Determine the [x, y] coordinate at the center of the cell enclosing the given text.  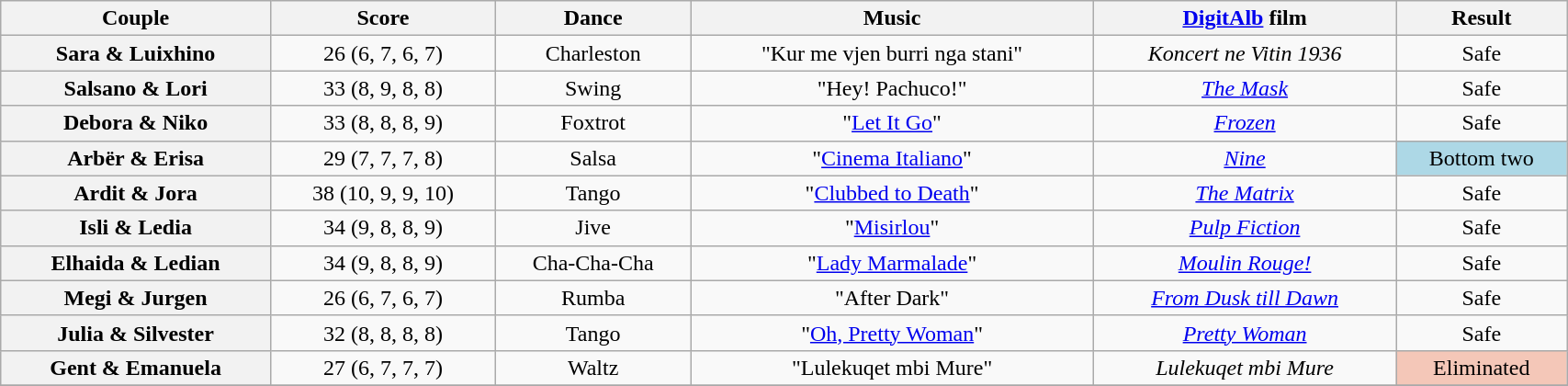
From Dusk till Dawn [1245, 298]
Pulp Fiction [1245, 228]
Jive [592, 228]
Sara & Luixhino [136, 53]
Debora & Niko [136, 123]
Julia & Silvester [136, 333]
32 (8, 8, 8, 8) [382, 333]
Foxtrot [592, 123]
Swing [592, 88]
29 (7, 7, 7, 8) [382, 158]
Result [1482, 18]
Pretty Woman [1245, 333]
Koncert ne Vitin 1936 [1245, 53]
Dance [592, 18]
"Clubbed to Death" [892, 193]
Score [382, 18]
33 (8, 8, 8, 9) [382, 123]
"Oh, Pretty Woman" [892, 333]
Moulin Rouge! [1245, 263]
The Mask [1245, 88]
"Misirlou" [892, 228]
27 (6, 7, 7, 7) [382, 368]
Elhaida & Ledian [136, 263]
Ardit & Jora [136, 193]
38 (10, 9, 9, 10) [382, 193]
"Hey! Pachuco!" [892, 88]
Megi & Jurgen [136, 298]
33 (8, 9, 8, 8) [382, 88]
Frozen [1245, 123]
DigitAlb film [1245, 18]
Nine [1245, 158]
"Lulekuqet mbi Mure" [892, 368]
Salsano & Lori [136, 88]
Lulekuqet mbi Mure [1245, 368]
Cha-Cha-Cha [592, 263]
Salsa [592, 158]
"Cinema Italiano" [892, 158]
"Let It Go" [892, 123]
Rumba [592, 298]
Music [892, 18]
"Lady Marmalade" [892, 263]
Couple [136, 18]
Arbër & Erisa [136, 158]
Charleston [592, 53]
Eliminated [1482, 368]
Bottom two [1482, 158]
Isli & Ledia [136, 228]
The Matrix [1245, 193]
"After Dark" [892, 298]
Gent & Emanuela [136, 368]
"Kur me vjen burri nga stani" [892, 53]
Waltz [592, 368]
